Return (X, Y) of the center of cell containing provided text 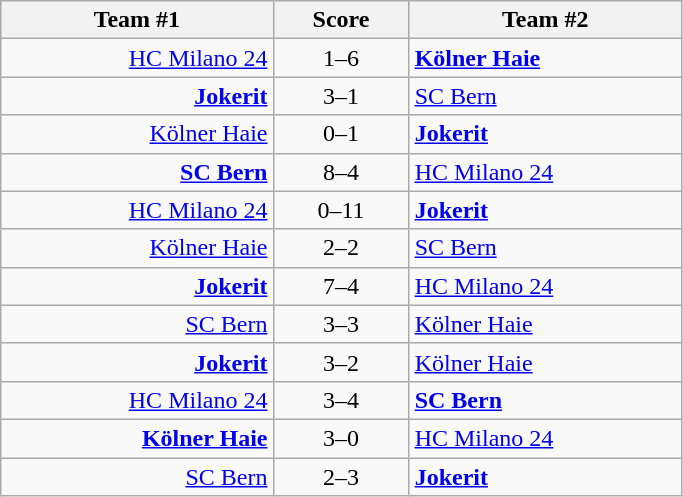
2–3 (341, 477)
Score (341, 20)
3–4 (341, 400)
3–0 (341, 438)
3–3 (341, 324)
2–2 (341, 248)
3–1 (341, 96)
7–4 (341, 286)
Team #2 (545, 20)
0–1 (341, 134)
3–2 (341, 362)
Team #1 (137, 20)
0–11 (341, 210)
8–4 (341, 172)
1–6 (341, 58)
